Extract the [X, Y] coordinate from the center of the cell holding the provided text.  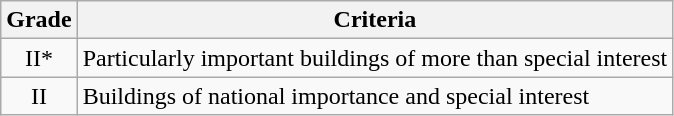
II* [39, 58]
Buildings of national importance and special interest [375, 96]
II [39, 96]
Particularly important buildings of more than special interest [375, 58]
Criteria [375, 20]
Grade [39, 20]
